Scan for the cell matching the given text and deliver its (X, Y) coordinate at center. 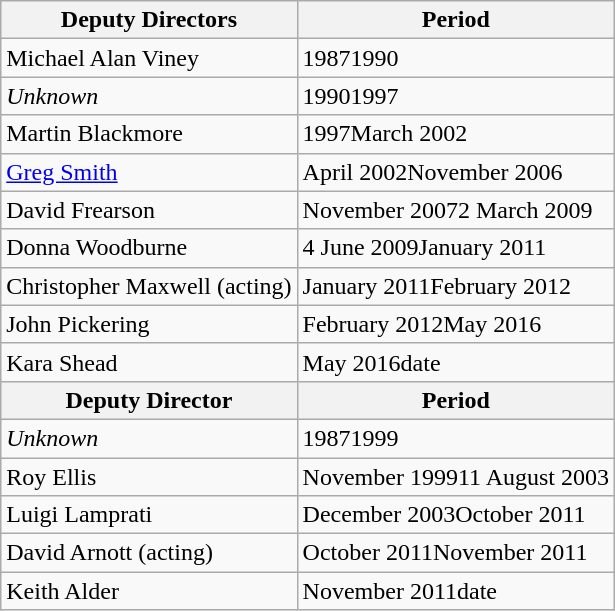
February 2012May 2016 (456, 324)
Greg Smith (149, 172)
David Frearson (149, 210)
Donna Woodburne (149, 248)
Martin Blackmore (149, 134)
Deputy Directors (149, 20)
October 2011November 2011 (456, 553)
November 199911 August 2003 (456, 477)
Kara Shead (149, 362)
1997March 2002 (456, 134)
4 June 2009January 2011 (456, 248)
May 2016date (456, 362)
Deputy Director (149, 400)
19871999 (456, 438)
Michael Alan Viney (149, 58)
Christopher Maxwell (acting) (149, 286)
Roy Ellis (149, 477)
19901997 (456, 96)
David Arnott (acting) (149, 553)
April 2002November 2006 (456, 172)
Keith Alder (149, 591)
John Pickering (149, 324)
January 2011February 2012 (456, 286)
November 20072 March 2009 (456, 210)
19871990 (456, 58)
November 2011date (456, 591)
Luigi Lamprati (149, 515)
December 2003October 2011 (456, 515)
